Capture the cell that displays the provided text and extract its [X, Y] central coordinate. 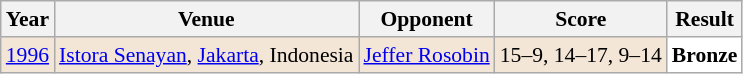
Jeffer Rosobin [427, 55]
Result [705, 19]
Opponent [427, 19]
Year [28, 19]
15–9, 14–17, 9–14 [581, 55]
Bronze [705, 55]
Score [581, 19]
1996 [28, 55]
Venue [206, 19]
Istora Senayan, Jakarta, Indonesia [206, 55]
